Determine the (X, Y) coordinate at the center of the cell enclosing the given text.  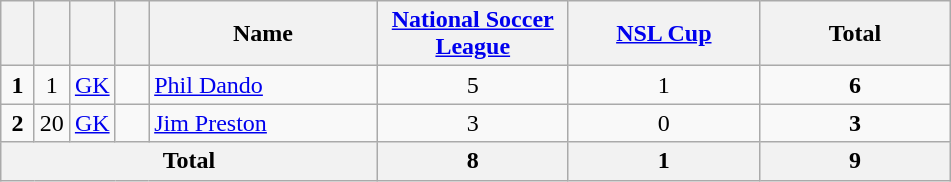
Name (264, 34)
8 (472, 161)
Phil Dando (264, 85)
2 (18, 123)
NSL Cup (664, 34)
20 (52, 123)
Jim Preston (264, 123)
National Soccer League (472, 34)
5 (472, 85)
9 (854, 161)
6 (854, 85)
0 (664, 123)
